Detect which cell encompasses the target text, then output its (X, Y) center coordinate. 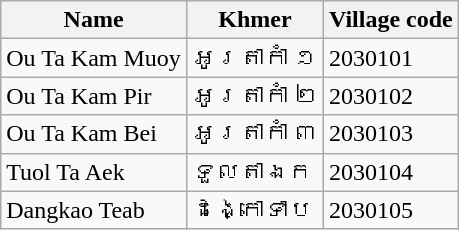
Khmer (254, 20)
Tuol Ta Aek (94, 172)
Village code (390, 20)
2030105 (390, 210)
2030104 (390, 172)
Name (94, 20)
Ou Ta Kam Muoy (94, 58)
ដង្កោទាប (254, 210)
Ou Ta Kam Pir (94, 96)
2030101 (390, 58)
អូរតាកាំ ១ (254, 58)
អូរតាកាំ ៣ (254, 134)
Dangkao Teab (94, 210)
2030102 (390, 96)
Ou Ta Kam Bei (94, 134)
អូរតាកាំ ២ (254, 96)
ទួលតាឯក (254, 172)
2030103 (390, 134)
